Determine the (x, y) coordinate at the center of the cell enclosing the given text.  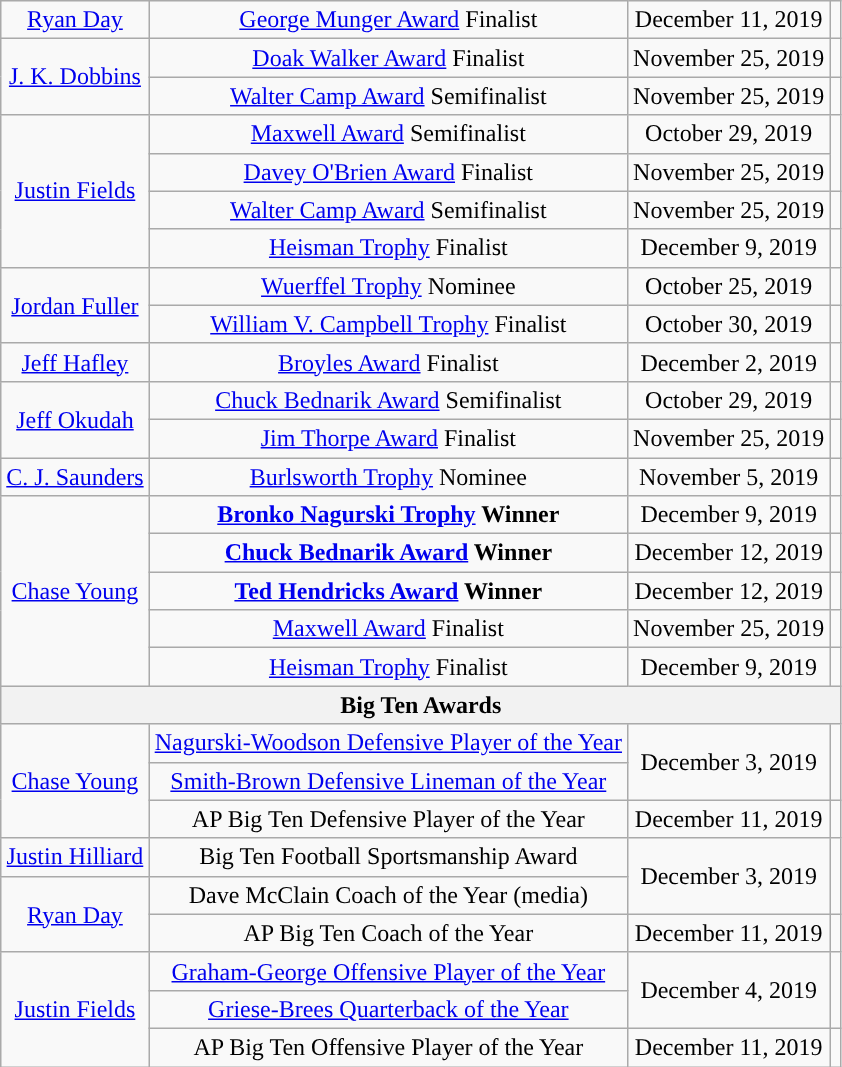
George Munger Award Finalist (388, 20)
C. J. Saunders (75, 477)
Maxwell Award Semifinalist (388, 134)
Burlsworth Trophy Nominee (388, 477)
Big Ten Awards (421, 705)
December 4, 2019 (729, 990)
Big Ten Football Sportsmanship Award (388, 857)
Doak Walker Award Finalist (388, 58)
AP Big Ten Offensive Player of the Year (388, 1047)
Griese-Brees Quarterback of the Year (388, 1009)
AP Big Ten Coach of the Year (388, 933)
November 5, 2019 (729, 477)
Davey O'Brien Award Finalist (388, 172)
Maxwell Award Finalist (388, 629)
Jim Thorpe Award Finalist (388, 438)
William V. Campbell Trophy Finalist (388, 324)
Dave McClain Coach of the Year (media) (388, 895)
Jeff Okudah (75, 419)
J. K. Dobbins (75, 77)
Jeff Hafley (75, 362)
Smith-Brown Defensive Lineman of the Year (388, 781)
Jordan Fuller (75, 305)
October 25, 2019 (729, 286)
Wuerffel Trophy Nominee (388, 286)
AP Big Ten Defensive Player of the Year (388, 819)
Broyles Award Finalist (388, 362)
Ted Hendricks Award Winner (388, 591)
October 30, 2019 (729, 324)
December 2, 2019 (729, 362)
Nagurski-Woodson Defensive Player of the Year (388, 743)
Justin Hilliard (75, 857)
Chuck Bednarik Award Winner (388, 553)
Bronko Nagurski Trophy Winner (388, 515)
Chuck Bednarik Award Semifinalist (388, 400)
Graham-George Offensive Player of the Year (388, 971)
